Output the (X, Y) coordinate of the center of the cell containing the given text.  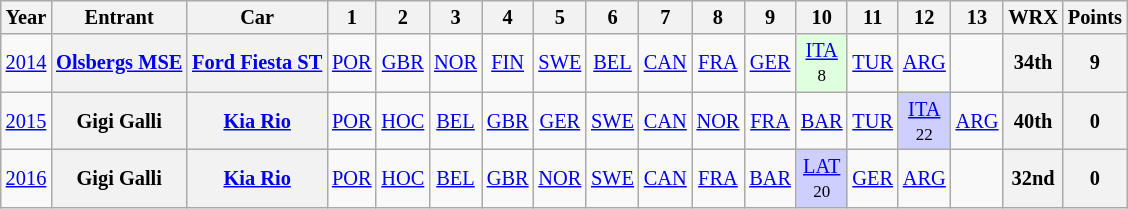
Car (257, 17)
ITA22 (924, 121)
FIN (508, 63)
LAT20 (822, 178)
Year (26, 17)
1 (352, 17)
6 (612, 17)
5 (560, 17)
13 (978, 17)
ITA8 (822, 63)
7 (666, 17)
3 (456, 17)
11 (872, 17)
2 (402, 17)
2016 (26, 178)
Points (1095, 17)
12 (924, 17)
Olsbergs MSE (119, 63)
34th (1033, 63)
Ford Fiesta ST (257, 63)
WRX (1033, 17)
Entrant (119, 17)
10 (822, 17)
2014 (26, 63)
2015 (26, 121)
8 (718, 17)
40th (1033, 121)
32nd (1033, 178)
4 (508, 17)
